Identify which cell holds the provided text, then report its (x, y) central coordinate. 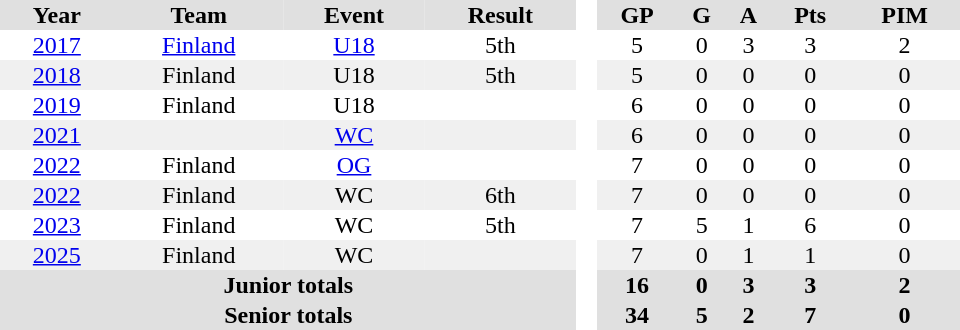
2019 (57, 105)
OG (354, 165)
Result (500, 15)
GP (638, 15)
A (748, 15)
2017 (57, 45)
Junior totals (288, 285)
Senior totals (288, 315)
PIM (904, 15)
Pts (810, 15)
2025 (57, 255)
16 (638, 285)
6th (500, 195)
2023 (57, 225)
Event (354, 15)
34 (638, 315)
Year (57, 15)
2021 (57, 135)
G (702, 15)
Team (199, 15)
2018 (57, 75)
